Pinpoint the cell where the given text exists, returning its [X, Y] midpoint coordinate. 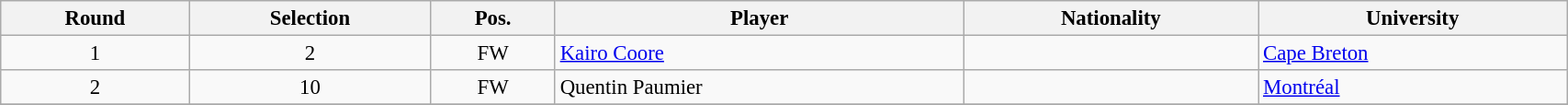
Round [96, 18]
10 [310, 87]
University [1413, 18]
Nationality [1111, 18]
Kairo Coore [759, 53]
1 [96, 53]
Selection [310, 18]
Player [759, 18]
Montréal [1413, 87]
Cape Breton [1413, 53]
Pos. [492, 18]
Quentin Paumier [759, 87]
